Scan for the cell matching the given text and deliver its (x, y) coordinate at center. 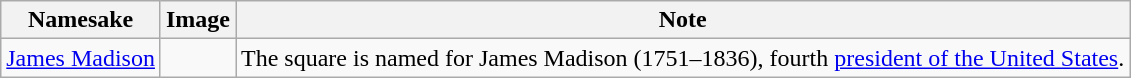
Note (683, 20)
James Madison (81, 58)
Namesake (81, 20)
The square is named for James Madison (1751–1836), fourth president of the United States. (683, 58)
Image (198, 20)
